Capture the cell that displays the provided text and extract its (X, Y) central coordinate. 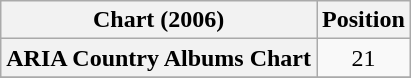
ARIA Country Albums Chart (159, 58)
Chart (2006) (159, 20)
Position (364, 20)
21 (364, 58)
